Determine the [X, Y] coordinate at the center of the cell enclosing the given text.  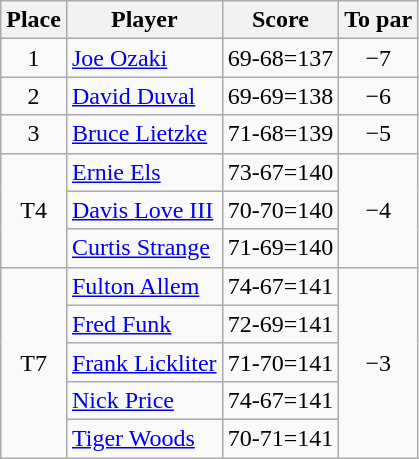
Player [144, 20]
Curtis Strange [144, 248]
−5 [378, 134]
1 [34, 58]
T4 [34, 210]
70-71=141 [280, 438]
70-70=140 [280, 210]
−6 [378, 96]
71-70=141 [280, 362]
71-68=139 [280, 134]
Fulton Allem [144, 286]
Davis Love III [144, 210]
Tiger Woods [144, 438]
73-67=140 [280, 172]
−3 [378, 362]
−4 [378, 210]
Fred Funk [144, 324]
69-68=137 [280, 58]
Score [280, 20]
72-69=141 [280, 324]
Joe Ozaki [144, 58]
Frank Lickliter [144, 362]
Place [34, 20]
To par [378, 20]
−7 [378, 58]
David Duval [144, 96]
T7 [34, 362]
Nick Price [144, 400]
Bruce Lietzke [144, 134]
Ernie Els [144, 172]
3 [34, 134]
69-69=138 [280, 96]
71-69=140 [280, 248]
2 [34, 96]
